Capture the cell that displays the provided text and extract its (x, y) central coordinate. 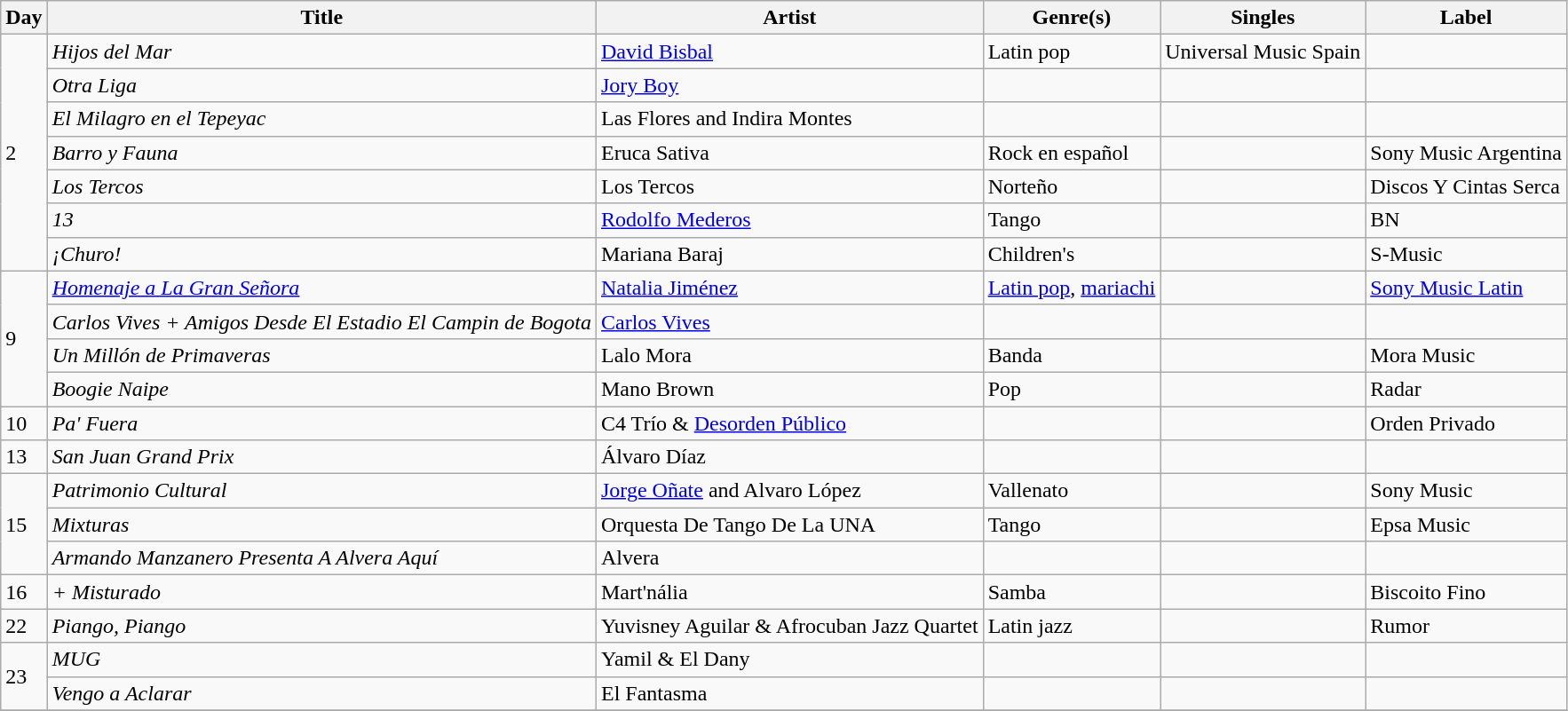
Genre(s) (1072, 18)
Homenaje a La Gran Señora (321, 288)
2 (24, 153)
Rodolfo Mederos (789, 220)
Radar (1467, 389)
Pop (1072, 389)
Rock en español (1072, 153)
Patrimonio Cultural (321, 491)
Mart'nália (789, 592)
Mixturas (321, 525)
Mariana Baraj (789, 254)
C4 Trío & Desorden Público (789, 423)
Artist (789, 18)
MUG (321, 660)
Pa' Fuera (321, 423)
Natalia Jiménez (789, 288)
S-Music (1467, 254)
Banda (1072, 355)
Singles (1263, 18)
Biscoito Fino (1467, 592)
Orden Privado (1467, 423)
El Milagro en el Tepeyac (321, 119)
BN (1467, 220)
Mano Brown (789, 389)
Latin jazz (1072, 626)
Vallenato (1072, 491)
Sony Music Latin (1467, 288)
Piango, Piango (321, 626)
El Fantasma (789, 693)
Title (321, 18)
Jory Boy (789, 85)
Álvaro Díaz (789, 457)
Barro y Fauna (321, 153)
Epsa Music (1467, 525)
Mora Music (1467, 355)
9 (24, 338)
Vengo a Aclarar (321, 693)
Sony Music (1467, 491)
Latin pop, mariachi (1072, 288)
Universal Music Spain (1263, 51)
Hijos del Mar (321, 51)
15 (24, 525)
Discos Y Cintas Serca (1467, 186)
Otra Liga (321, 85)
Orquesta De Tango De La UNA (789, 525)
Latin pop (1072, 51)
Carlos Vives (789, 321)
Day (24, 18)
Label (1467, 18)
David Bisbal (789, 51)
Las Flores and Indira Montes (789, 119)
Armando Manzanero Presenta A Alvera Aquí (321, 558)
Yuvisney Aguilar & Afrocuban Jazz Quartet (789, 626)
¡Churo! (321, 254)
Un Millón de Primaveras (321, 355)
Carlos Vives + Amigos Desde El Estadio El Campin de Bogota (321, 321)
10 (24, 423)
Lalo Mora (789, 355)
16 (24, 592)
Boogie Naipe (321, 389)
Rumor (1467, 626)
Sony Music Argentina (1467, 153)
Norteño (1072, 186)
23 (24, 676)
Yamil & El Dany (789, 660)
Children's (1072, 254)
Eruca Sativa (789, 153)
Alvera (789, 558)
San Juan Grand Prix (321, 457)
22 (24, 626)
Jorge Oñate and Alvaro López (789, 491)
Samba (1072, 592)
+ Misturado (321, 592)
